For the text-containing cell, return its midpoint in [X, Y] coordinate format. 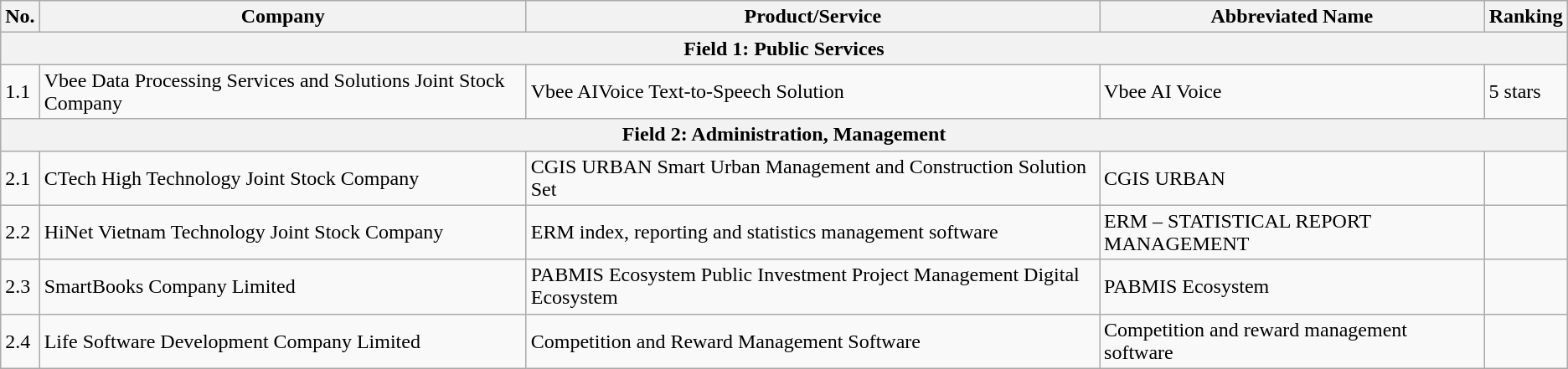
PABMIS Ecosystem Public Investment Project Management Digital Ecosystem [812, 286]
2.4 [20, 341]
Abbreviated Name [1292, 17]
CGIS URBAN [1292, 177]
1.1 [20, 92]
2.1 [20, 177]
Vbee AIVoice Text-to-Speech Solution [812, 92]
2.2 [20, 233]
Field 2: Administration, Management [784, 135]
HiNet Vietnam Technology Joint Stock Company [283, 233]
Product/Service [812, 17]
No. [20, 17]
ERM index, reporting and statistics management software [812, 233]
2.3 [20, 286]
Field 1: Public Services [784, 49]
5 stars [1526, 92]
CGIS URBAN Smart Urban Management and Construction Solution Set [812, 177]
Competition and Reward Management Software [812, 341]
Vbee AI Voice [1292, 92]
PABMIS Ecosystem [1292, 286]
Ranking [1526, 17]
ERM – STATISTICAL REPORT MANAGEMENT [1292, 233]
Vbee Data Processing Services and Solutions Joint Stock Company [283, 92]
Life Software Development Company Limited [283, 341]
Competition and reward management software [1292, 341]
SmartBooks Company Limited [283, 286]
CTech High Technology Joint Stock Company [283, 177]
Company [283, 17]
